From the cell containing the given text, extract its center point as [X, Y] coordinate. 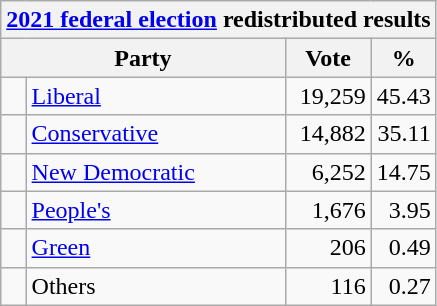
14.75 [404, 172]
1,676 [328, 210]
0.27 [404, 286]
Liberal [156, 96]
New Democratic [156, 172]
2021 federal election redistributed results [218, 20]
Conservative [156, 134]
3.95 [404, 210]
% [404, 58]
206 [328, 248]
116 [328, 286]
14,882 [328, 134]
Others [156, 286]
45.43 [404, 96]
0.49 [404, 248]
Green [156, 248]
Vote [328, 58]
6,252 [328, 172]
35.11 [404, 134]
Party [143, 58]
People's [156, 210]
19,259 [328, 96]
